Search for the cell housing the specified text and yield its [X, Y] center coordinate. 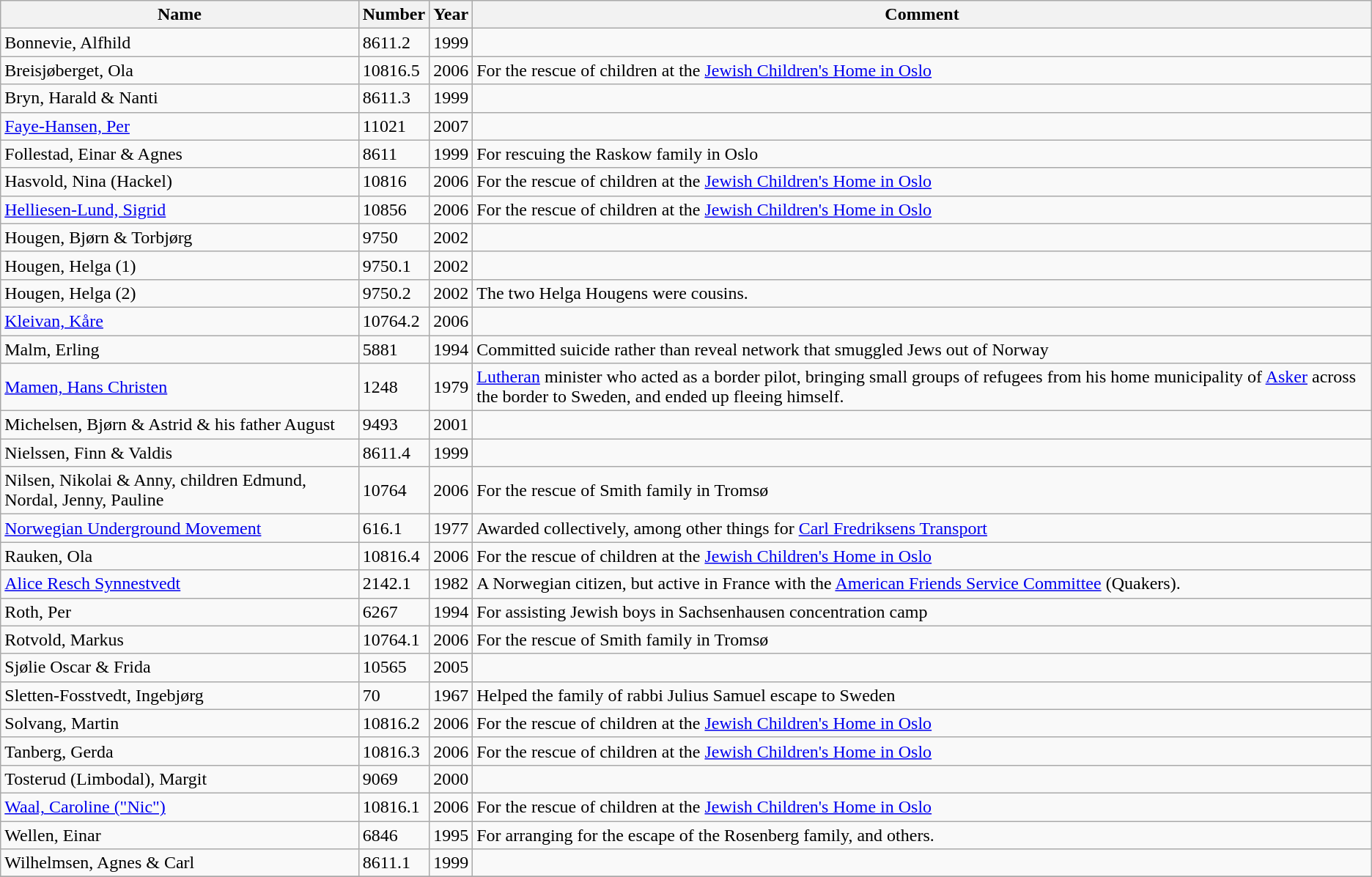
Alice Resch Synnestvedt [180, 584]
Wellen, Einar [180, 835]
9750.1 [394, 265]
Bryn, Harald & Nanti [180, 98]
8611.1 [394, 863]
10764.2 [394, 321]
10816.2 [394, 723]
Kleivan, Kåre [180, 321]
2000 [451, 779]
9750 [394, 237]
The two Helga Hougens were cousins. [922, 293]
For arranging for the escape of the Rosenberg family, and others. [922, 835]
Solvang, Martin [180, 723]
8611 [394, 154]
Tanberg, Gerda [180, 751]
Bonnevie, Alfhild [180, 42]
1982 [451, 584]
9750.2 [394, 293]
1248 [394, 387]
Hougen, Helga (2) [180, 293]
10816.5 [394, 70]
11021 [394, 126]
10816.1 [394, 807]
Malm, Erling [180, 349]
Number [394, 15]
10816.4 [394, 556]
10565 [394, 667]
616.1 [394, 528]
Tosterud (Limbodal), Margit [180, 779]
Year [451, 15]
Rotvold, Markus [180, 640]
2142.1 [394, 584]
Hougen, Helga (1) [180, 265]
For assisting Jewish boys in Sachsenhausen concentration camp [922, 612]
Hougen, Bjørn & Torbjørg [180, 237]
10856 [394, 210]
10816 [394, 182]
Rauken, Ola [180, 556]
9493 [394, 425]
9069 [394, 779]
Name [180, 15]
2007 [451, 126]
6267 [394, 612]
Awarded collectively, among other things for Carl Fredriksens Transport [922, 528]
A Norwegian citizen, but active in France with the American Friends Service Committee (Quakers). [922, 584]
Breisjøberget, Ola [180, 70]
2005 [451, 667]
Helliesen-Lund, Sigrid [180, 210]
6846 [394, 835]
Sjølie Oscar & Frida [180, 667]
8611.3 [394, 98]
Michelsen, Bjørn & Astrid & his father August [180, 425]
Norwegian Underground Movement [180, 528]
1967 [451, 695]
10816.3 [394, 751]
Comment [922, 15]
8611.2 [394, 42]
Nielssen, Finn & Valdis [180, 453]
Helped the family of rabbi Julius Samuel escape to Sweden [922, 695]
Committed suicide rather than reveal network that smuggled Jews out of Norway [922, 349]
Mamen, Hans Christen [180, 387]
Wilhelmsen, Agnes & Carl [180, 863]
1995 [451, 835]
70 [394, 695]
Roth, Per [180, 612]
5881 [394, 349]
Nilsen, Nikolai & Anny, children Edmund, Nordal, Jenny, Pauline [180, 491]
For rescuing the Raskow family in Oslo [922, 154]
Waal, Caroline ("Nic") [180, 807]
Faye-Hansen, Per [180, 126]
Follestad, Einar & Agnes [180, 154]
10764 [394, 491]
8611.4 [394, 453]
10764.1 [394, 640]
Hasvold, Nina (Hackel) [180, 182]
1977 [451, 528]
Sletten-Fosstvedt, Ingebjørg [180, 695]
2001 [451, 425]
1979 [451, 387]
